Pinpoint the cell where the given text exists, returning its (x, y) midpoint coordinate. 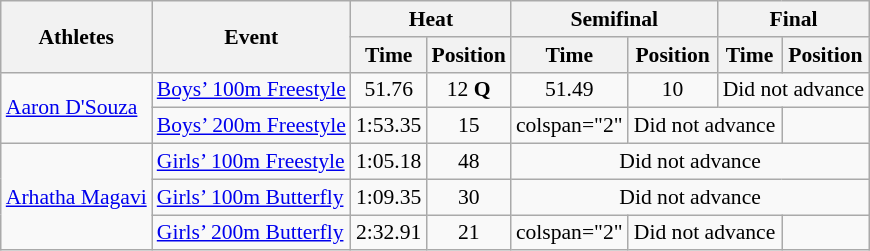
Girls’ 200m Butterfly (252, 233)
15 (468, 126)
Heat (431, 19)
51.49 (570, 90)
1:05.18 (388, 162)
Boys’ 100m Freestyle (252, 90)
Arhatha Magavi (76, 198)
51.76 (388, 90)
Final (794, 19)
2:32.91 (388, 233)
Event (252, 36)
48 (468, 162)
1:09.35 (388, 197)
Aaron D'Souza (76, 108)
12 Q (468, 90)
Semifinal (614, 19)
Boys’ 200m Freestyle (252, 126)
1:53.35 (388, 126)
30 (468, 197)
10 (673, 90)
Athletes (76, 36)
Girls’ 100m Butterfly (252, 197)
Girls’ 100m Freestyle (252, 162)
21 (468, 233)
